Search for the cell housing the specified text and yield its [x, y] center coordinate. 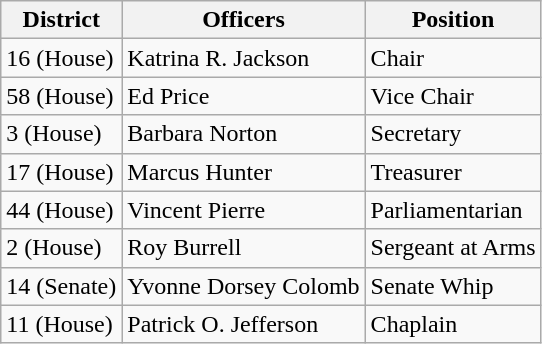
3 (House) [62, 134]
Vincent Pierre [244, 210]
58 (House) [62, 96]
Officers [244, 20]
Chaplain [453, 324]
16 (House) [62, 58]
Treasurer [453, 172]
17 (House) [62, 172]
Sergeant at Arms [453, 248]
District [62, 20]
Position [453, 20]
Roy Burrell [244, 248]
Senate Whip [453, 286]
11 (House) [62, 324]
Secretary [453, 134]
Patrick O. Jefferson [244, 324]
Parliamentarian [453, 210]
Chair [453, 58]
Katrina R. Jackson [244, 58]
Barbara Norton [244, 134]
Ed Price [244, 96]
14 (Senate) [62, 286]
2 (House) [62, 248]
Vice Chair [453, 96]
44 (House) [62, 210]
Marcus Hunter [244, 172]
Yvonne Dorsey Colomb [244, 286]
